Scan for the cell matching the given text and deliver its (x, y) coordinate at center. 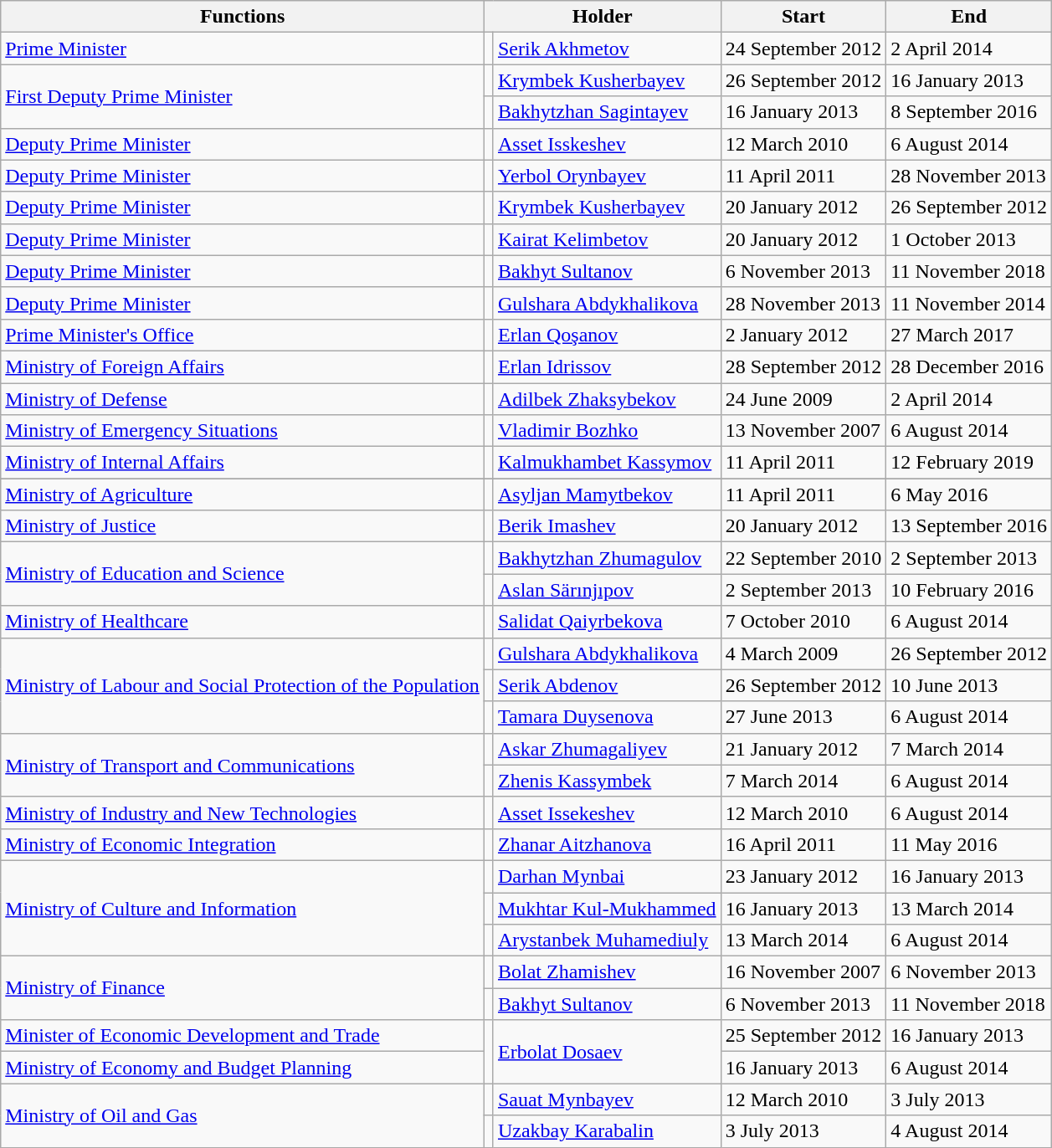
Asyljan Mamytbekov (607, 495)
4 August 2014 (969, 1131)
Asset Issekeshev (607, 812)
13 November 2007 (803, 431)
10 June 2013 (969, 685)
22 September 2010 (803, 558)
Kairat Kelimbetov (607, 239)
Erlan Idrissov (607, 366)
Adilbek Zhaksybekov (607, 399)
Serik Akhmetov (607, 49)
Yerbol Orynbayev (607, 176)
23 January 2012 (803, 876)
2 January 2012 (803, 335)
Ministry of Foreign Affairs (243, 366)
Ministry of Labour and Social Protection of the Population (243, 685)
Darhan Mynbai (607, 876)
Bakhytzhan Zhumagulov (607, 558)
11 May 2016 (969, 844)
4 March 2009 (803, 653)
Serik Abdenov (607, 685)
21 January 2012 (803, 749)
Vladimir Bozhko (607, 431)
Ministry of Industry and New Technologies (243, 812)
Salidat Qaiyrbekova (607, 622)
13 September 2016 (969, 526)
Ministry of Justice (243, 526)
25 September 2012 (803, 1036)
Ministry of Defense (243, 399)
Zhenis Kassymbek (607, 781)
27 March 2017 (969, 335)
10 February 2016 (969, 590)
Ministry of Finance (243, 988)
Ministry of Healthcare (243, 622)
6 May 2016 (969, 495)
24 September 2012 (803, 49)
Bolat Zhamishev (607, 972)
16 November 2007 (803, 972)
Ministry of Education and Science (243, 574)
Ministry of Economic Integration (243, 844)
Ministry of Oil and Gas (243, 1115)
28 September 2012 (803, 366)
Aslan Särınjıpov (607, 590)
Mukhtar Kul-Mukhammed (607, 908)
Erbolat Dosaev (607, 1052)
27 June 2013 (803, 717)
Ministry of Transport and Communications (243, 765)
Ministry of Agriculture (243, 495)
Functions (243, 17)
Tamara Duysenova (607, 717)
Start (803, 17)
Ministry of Economy and Budget Planning (243, 1068)
First Deputy Prime Minister (243, 96)
End (969, 17)
Sauat Mynbayev (607, 1099)
Erlan Qoşanov (607, 335)
Asset Isskeshev (607, 144)
Minister of Economic Development and Trade (243, 1036)
Prime Minister (243, 49)
1 October 2013 (969, 239)
Ministry of Internal Affairs (243, 463)
8 September 2016 (969, 112)
Uzakbay Karabalin (607, 1131)
Arystanbek Muhamediuly (607, 940)
28 December 2016 (969, 366)
Zhanar Aitzhanova (607, 844)
11 November 2014 (969, 303)
Holder (603, 17)
24 June 2009 (803, 399)
Ministry of Emergency Situations (243, 431)
Prime Minister's Office (243, 335)
7 October 2010 (803, 622)
Askar Zhumagaliyev (607, 749)
Bakhytzhan Sagintayev (607, 112)
Berik Imashev (607, 526)
Kalmukhambet Kassymov (607, 463)
Ministry of Culture and Information (243, 908)
12 February 2019 (969, 463)
16 April 2011 (803, 844)
